Pinpoint the cell where the given text exists, returning its (X, Y) midpoint coordinate. 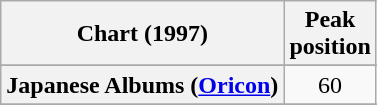
Chart (1997) (142, 34)
Peakposition (330, 34)
Japanese Albums (Oricon) (142, 85)
60 (330, 85)
